Return the [x, y] coordinate for the center point of the cell that contains the specified text.  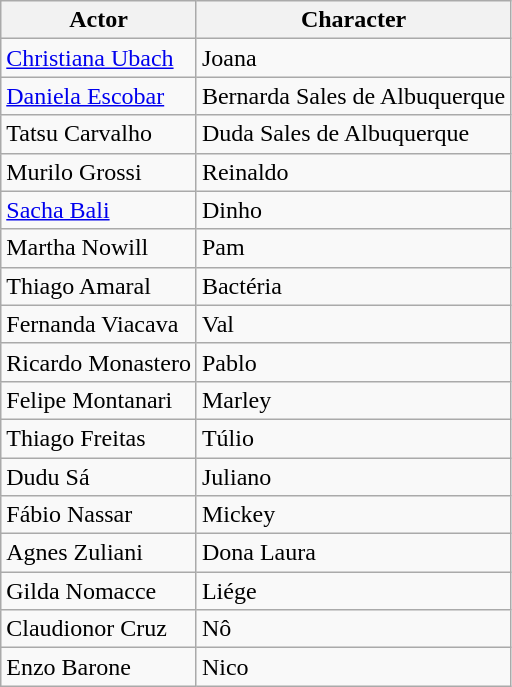
Dinho [353, 210]
Sacha Bali [99, 210]
Dona Laura [353, 553]
Thiago Freitas [99, 438]
Martha Nowill [99, 248]
Reinaldo [353, 172]
Juliano [353, 477]
Gilda Nomacce [99, 591]
Fábio Nassar [99, 515]
Joana [353, 58]
Felipe Montanari [99, 400]
Tatsu Carvalho [99, 134]
Actor [99, 20]
Pam [353, 248]
Val [353, 324]
Dudu Sá [99, 477]
Ricardo Monastero [99, 362]
Duda Sales de Albuquerque [353, 134]
Túlio [353, 438]
Nô [353, 629]
Claudionor Cruz [99, 629]
Liége [353, 591]
Christiana Ubach [99, 58]
Bactéria [353, 286]
Pablo [353, 362]
Bernarda Sales de Albuquerque [353, 96]
Fernanda Viacava [99, 324]
Character [353, 20]
Mickey [353, 515]
Agnes Zuliani [99, 553]
Nico [353, 667]
Daniela Escobar [99, 96]
Marley [353, 400]
Thiago Amaral [99, 286]
Murilo Grossi [99, 172]
Enzo Barone [99, 667]
